Find where the given text appears and provide that cell's center as [x, y] coordinate. 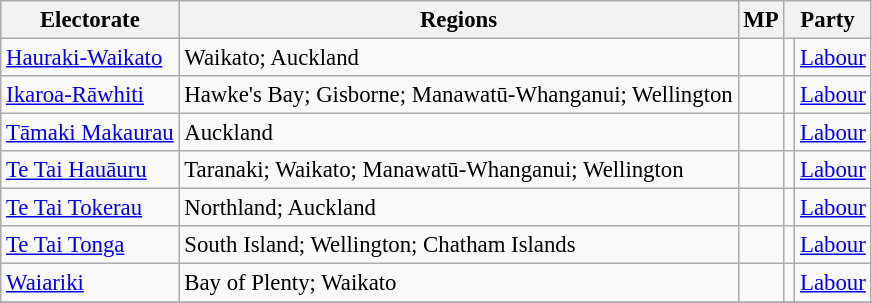
Tāmaki Makaurau [90, 133]
Taranaki; Waikato; Manawatū-Whanganui; Wellington [458, 170]
Northland; Auckland [458, 208]
Hawke's Bay; Gisborne; Manawatū-Whanganui; Wellington [458, 95]
South Island; Wellington; Chatham Islands [458, 245]
Te Tai Tonga [90, 245]
Waikato; Auckland [458, 58]
Waiariki [90, 283]
Auckland [458, 133]
Bay of Plenty; Waikato [458, 283]
Electorate [90, 20]
Te Tai Hauāuru [90, 170]
Ikaroa-Rāwhiti [90, 95]
Regions [458, 20]
Hauraki-Waikato [90, 58]
MP [761, 20]
Party [828, 20]
Te Tai Tokerau [90, 208]
